Identify which cell holds the provided text, then report its [X, Y] central coordinate. 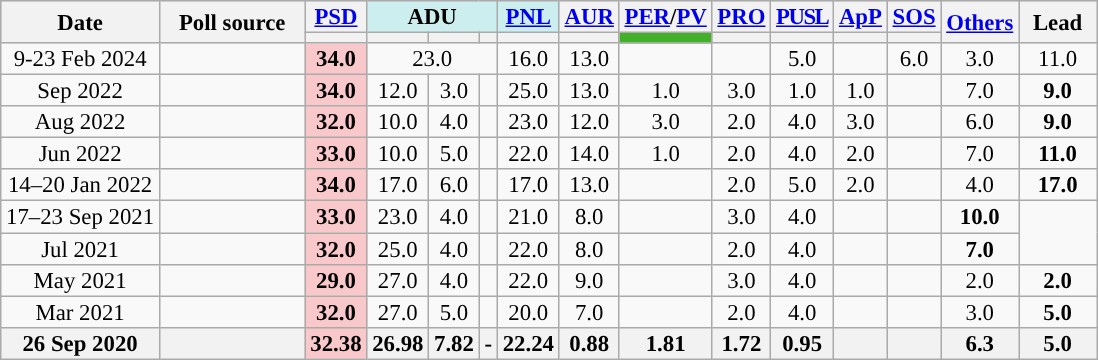
9-23 Feb 2024 [80, 59]
6.3 [980, 343]
PNL [528, 17]
Jul 2021 [80, 249]
14–20 Jan 2022 [80, 186]
PSD [336, 17]
PRO [742, 17]
26.98 [398, 343]
May 2021 [80, 280]
AUR [589, 17]
ApP [861, 17]
Mar 2021 [80, 312]
7.82 [454, 343]
22.24 [528, 343]
26 Sep 2020 [80, 343]
32.38 [336, 343]
29.0 [336, 280]
Others [980, 22]
20.0 [528, 312]
PER/PV [666, 17]
Jun 2022 [80, 154]
16.0 [528, 59]
Poll source [232, 22]
1.72 [742, 343]
14.0 [589, 154]
Sep 2022 [80, 91]
21.0 [528, 217]
0.95 [802, 343]
Lead [1058, 22]
PUSL [802, 17]
Date [80, 22]
SOS [914, 17]
0.88 [589, 343]
17–23 Sep 2021 [80, 217]
- [488, 343]
ADU [432, 17]
Aug 2022 [80, 122]
1.81 [666, 343]
